Provide the (x, y) coordinate of the cell's center where the given text is located.  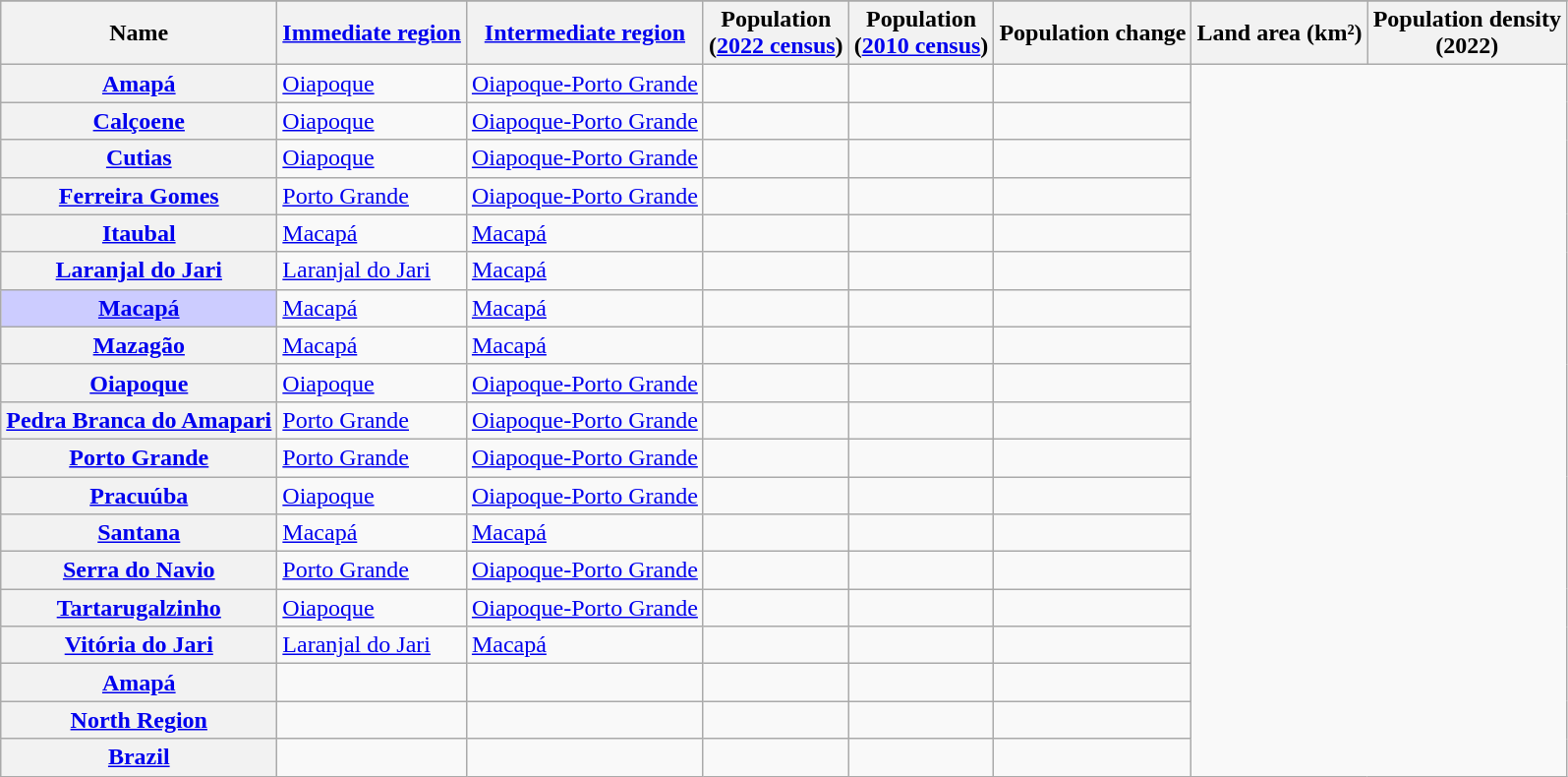
Population density(2022) (1467, 33)
Calçoene (140, 121)
Vitória do Jari (140, 645)
Santana (140, 533)
Pracuúba (140, 495)
Itaubal (140, 233)
Mazagão (140, 345)
Population(2022 census) (776, 33)
Pedra Branca do Amapari (140, 420)
Intermediate region (584, 33)
Name (140, 33)
Tartarugalzinho (140, 608)
Cutias (140, 158)
Population(2010 census) (921, 33)
Immediate region (372, 33)
North Region (140, 720)
Brazil (140, 757)
Serra do Navio (140, 570)
Land area (km²) (1280, 33)
Population change (1093, 33)
Ferreira Gomes (140, 196)
